Output the [x, y] coordinate of the center of the cell containing the given text.  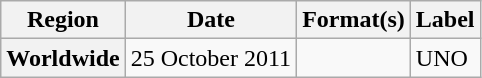
UNO [445, 58]
Region [63, 20]
Date [210, 20]
Worldwide [63, 58]
Format(s) [354, 20]
25 October 2011 [210, 58]
Label [445, 20]
